Capture the cell that displays the provided text and extract its [X, Y] central coordinate. 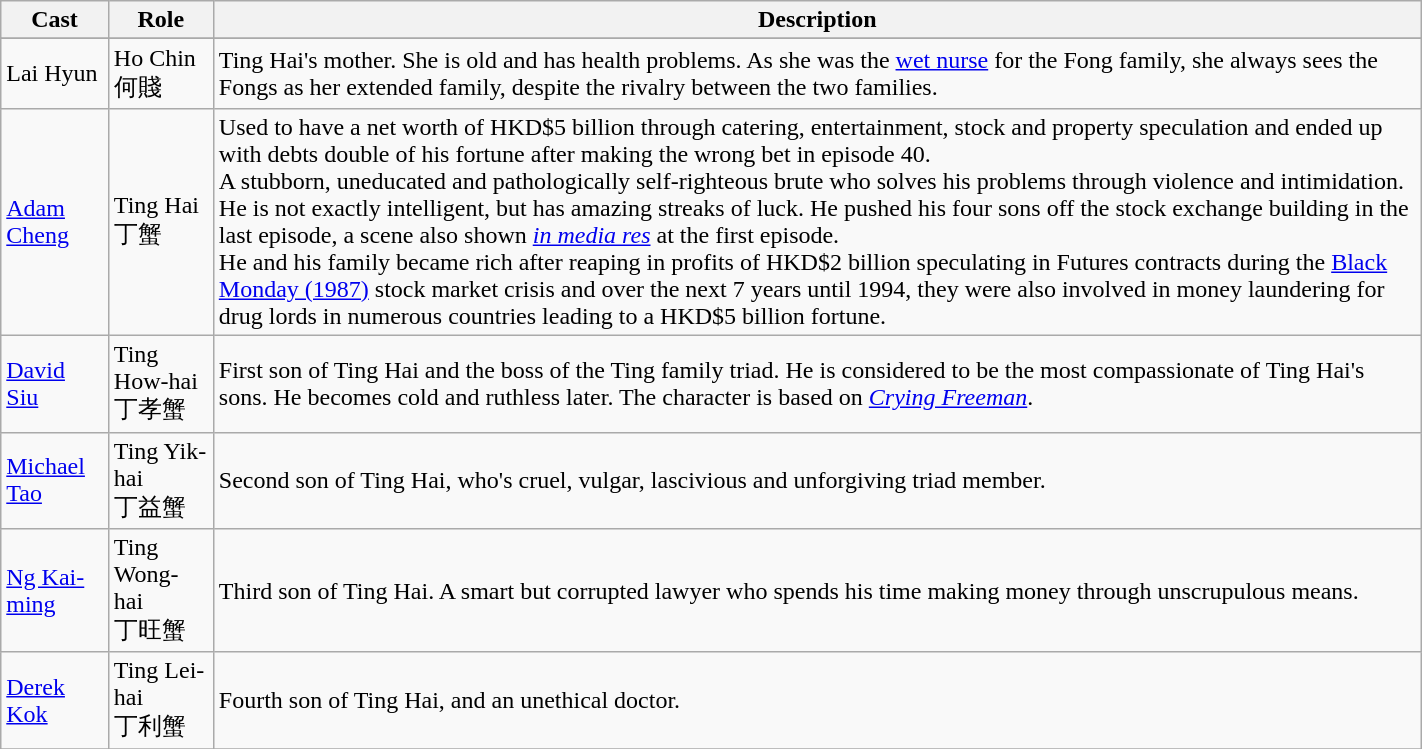
Ng Kai-ming [55, 591]
Michael Tao [55, 480]
Ting Wong-hai丁旺蟹 [160, 591]
Ting Yik-hai丁益蟹 [160, 480]
David Siu [55, 384]
Ting Lei-hai丁利蟹 [160, 700]
Ting Hai丁蟹 [160, 222]
Role [160, 20]
Cast [55, 20]
Ho Chin何賤 [160, 74]
Adam Cheng [55, 222]
Second son of Ting Hai, who's cruel, vulgar, lascivious and unforgiving triad member. [817, 480]
Fourth son of Ting Hai, and an unethical doctor. [817, 700]
Derek Kok [55, 700]
Third son of Ting Hai. A smart but corrupted lawyer who spends his time making money through unscrupulous means. [817, 591]
Lai Hyun [55, 74]
Description [817, 20]
Ting How-hai丁孝蟹 [160, 384]
